Scan for the cell matching the given text and deliver its [X, Y] coordinate at center. 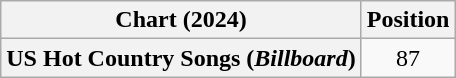
US Hot Country Songs (Billboard) [181, 58]
Position [408, 20]
87 [408, 58]
Chart (2024) [181, 20]
